Find where the given text appears and provide that cell's center as (X, Y) coordinate. 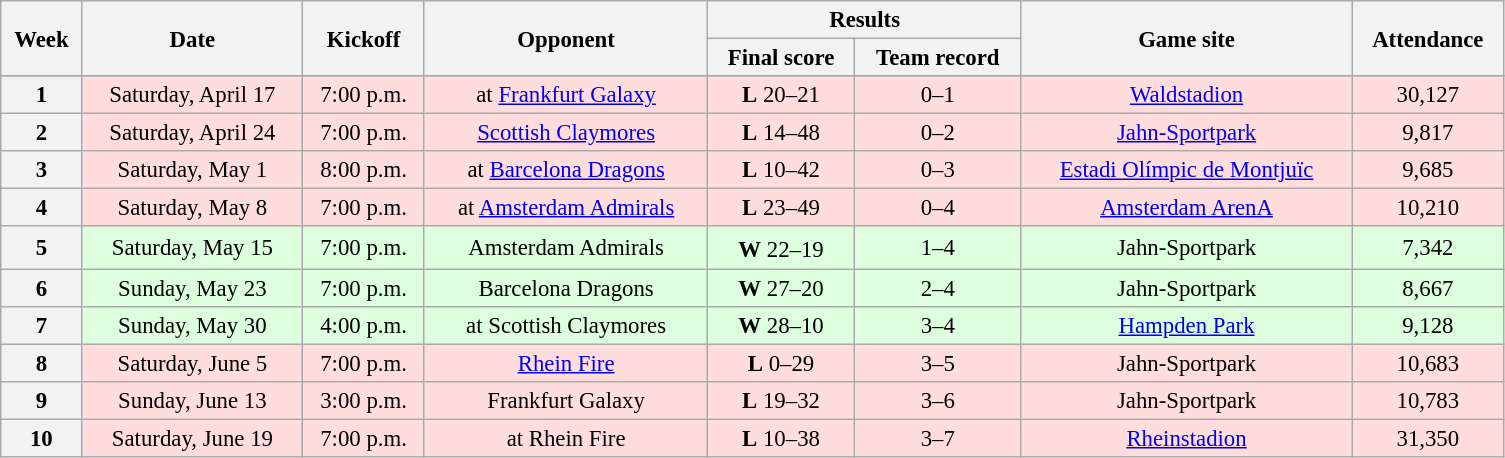
2–4 (938, 288)
Team record (938, 58)
0–1 (938, 95)
Frankfurt Galaxy (566, 400)
Scottish Claymores (566, 133)
4 (42, 208)
Kickoff (364, 38)
Results (865, 20)
8,667 (1428, 288)
4:00 p.m. (364, 325)
1–4 (938, 247)
W 22–19 (781, 247)
0–3 (938, 170)
L 19–32 (781, 400)
Game site (1186, 38)
Saturday, June 5 (192, 363)
9,817 (1428, 133)
Saturday, June 19 (192, 438)
10,683 (1428, 363)
L 10–42 (781, 170)
Attendance (1428, 38)
31,350 (1428, 438)
Saturday, May 8 (192, 208)
7 (42, 325)
Hampden Park (1186, 325)
L 10–38 (781, 438)
8:00 p.m. (364, 170)
3–4 (938, 325)
Amsterdam Admirals (566, 247)
3–6 (938, 400)
Sunday, May 23 (192, 288)
W 28–10 (781, 325)
8 (42, 363)
3–5 (938, 363)
L 0–29 (781, 363)
3 (42, 170)
Saturday, May 1 (192, 170)
10,210 (1428, 208)
Amsterdam ArenA (1186, 208)
at Frankfurt Galaxy (566, 95)
10,783 (1428, 400)
Barcelona Dragons (566, 288)
at Barcelona Dragons (566, 170)
at Amsterdam Admirals (566, 208)
Saturday, May 15 (192, 247)
9 (42, 400)
Estadi Olímpic de Montjuïc (1186, 170)
L 20–21 (781, 95)
3:00 p.m. (364, 400)
L 23–49 (781, 208)
5 (42, 247)
Waldstadion (1186, 95)
0–4 (938, 208)
3–7 (938, 438)
at Scottish Claymores (566, 325)
at Rhein Fire (566, 438)
Rhein Fire (566, 363)
7,342 (1428, 247)
0–2 (938, 133)
10 (42, 438)
9,128 (1428, 325)
L 14–48 (781, 133)
Saturday, April 17 (192, 95)
Sunday, June 13 (192, 400)
1 (42, 95)
2 (42, 133)
Date (192, 38)
Opponent (566, 38)
Sunday, May 30 (192, 325)
Saturday, April 24 (192, 133)
9,685 (1428, 170)
6 (42, 288)
Rheinstadion (1186, 438)
Week (42, 38)
W 27–20 (781, 288)
30,127 (1428, 95)
Final score (781, 58)
